Determine the [X, Y] coordinate at the center of the cell enclosing the given text.  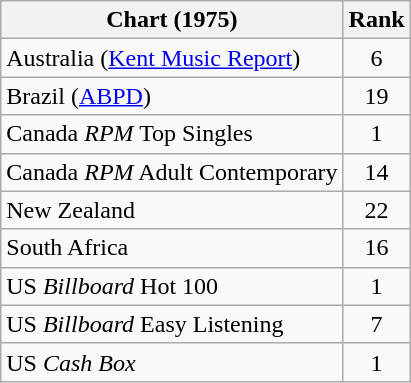
New Zealand [172, 210]
US Billboard Hot 100 [172, 286]
22 [376, 210]
6 [376, 58]
14 [376, 172]
Australia (Kent Music Report) [172, 58]
Canada RPM Adult Contemporary [172, 172]
16 [376, 248]
Rank [376, 20]
7 [376, 324]
US Cash Box [172, 362]
Canada RPM Top Singles [172, 134]
Brazil (ABPD) [172, 96]
19 [376, 96]
US Billboard Easy Listening [172, 324]
Chart (1975) [172, 20]
South Africa [172, 248]
